Search for the cell housing the specified text and yield its (x, y) center coordinate. 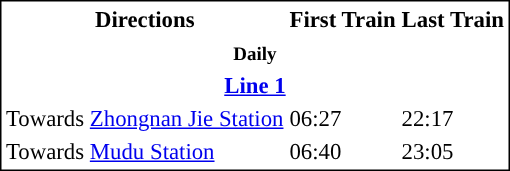
Towards Mudu Station (144, 151)
23:05 (452, 151)
06:27 (342, 119)
22:17 (452, 119)
Daily (254, 53)
Directions (144, 19)
First Train (342, 19)
06:40 (342, 151)
Line 1 (254, 85)
Towards Zhongnan Jie Station (144, 119)
Last Train (452, 19)
